Provide the [x, y] coordinate of the cell's center where the given text is located.  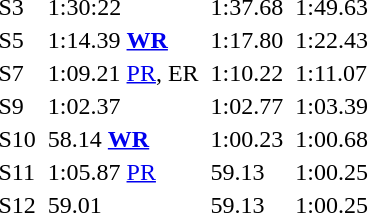
1:00.23 [247, 139]
1:09.21 PR, ER [123, 73]
58.14 WR [123, 139]
1:14.39 WR [123, 40]
1:05.87 PR [123, 172]
59.13 [247, 172]
1:02.77 [247, 106]
1:17.80 [247, 40]
1:02.37 [123, 106]
1:10.22 [247, 73]
